For the text-containing cell, return its midpoint in [X, Y] coordinate format. 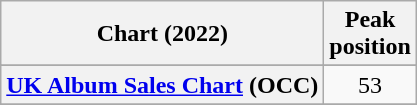
UK Album Sales Chart (OCC) [162, 85]
53 [370, 85]
Chart (2022) [162, 34]
Peakposition [370, 34]
